Return the [x, y] coordinate for the center point of the cell that contains the specified text.  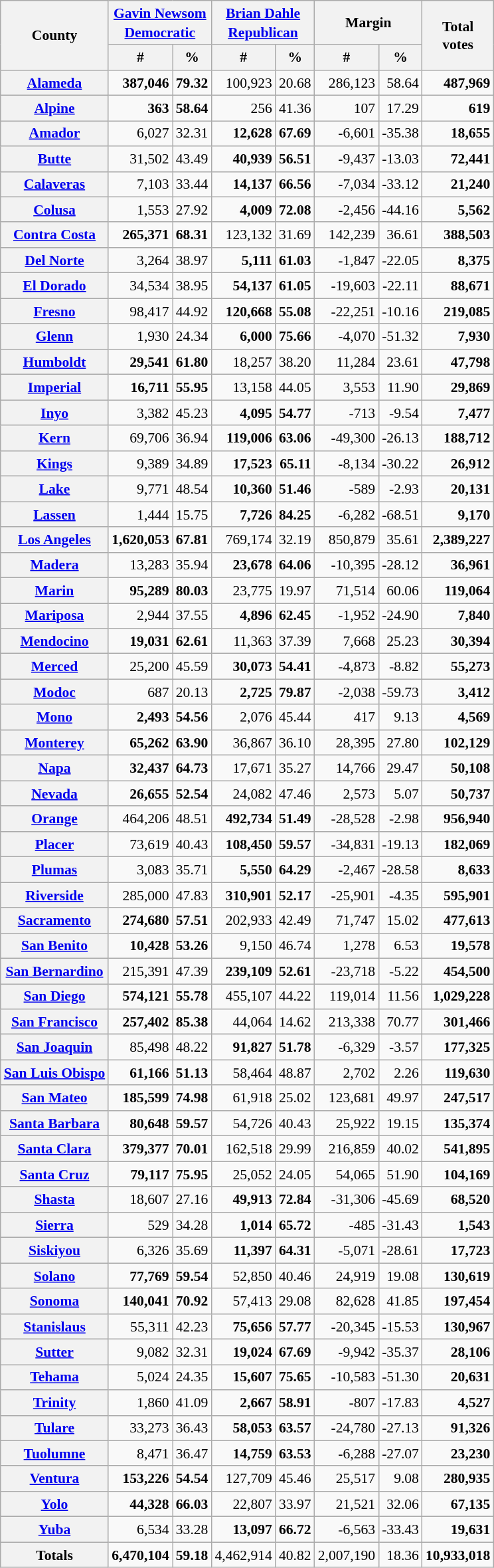
42.23 [193, 1327]
38.97 [193, 260]
55.08 [295, 311]
7,726 [243, 514]
11,284 [347, 362]
54.77 [295, 413]
9,170 [458, 514]
487,969 [458, 83]
19,024 [243, 1352]
San Joaquin [54, 1047]
5.07 [400, 793]
36.10 [295, 743]
52.17 [295, 895]
52.61 [295, 971]
202,933 [243, 920]
956,940 [458, 819]
70.77 [400, 1022]
-6,282 [347, 514]
58.91 [295, 1403]
-5.22 [400, 971]
Mono [54, 718]
Gavin NewsomDemocratic [159, 23]
301,466 [458, 1022]
45.46 [295, 1479]
153,226 [140, 1479]
18,607 [140, 1200]
4,896 [243, 616]
55,311 [140, 1327]
-9.54 [400, 413]
79.32 [193, 83]
54.56 [193, 718]
35.61 [400, 539]
29.47 [400, 768]
91,326 [458, 1428]
55.78 [193, 997]
8,375 [458, 260]
-28,528 [347, 819]
13,097 [243, 1529]
44,328 [140, 1504]
Trinity [54, 1403]
85.38 [193, 1022]
27.92 [193, 210]
70.01 [193, 1149]
54,065 [347, 1174]
San Luis Obispo [54, 1073]
363 [140, 108]
9,082 [140, 1352]
247,517 [458, 1098]
8,471 [140, 1454]
-24.90 [400, 616]
33,273 [140, 1428]
130,967 [458, 1327]
24,919 [347, 1276]
52,850 [243, 1276]
Napa [54, 768]
14.62 [295, 1022]
41.09 [193, 1403]
14,759 [243, 1454]
64.73 [193, 768]
Siskiyou [54, 1250]
-3.57 [400, 1047]
71,514 [347, 591]
-10.16 [400, 311]
Yuba [54, 1529]
61.05 [295, 286]
57.51 [193, 920]
18.36 [400, 1555]
6,027 [140, 134]
-31.43 [400, 1225]
24.34 [193, 337]
-22.11 [400, 286]
51.90 [400, 1174]
4,095 [243, 413]
Shasta [54, 1200]
San Diego [54, 997]
35.71 [193, 870]
107 [347, 108]
Amador [54, 134]
119,014 [347, 997]
Tulare [54, 1428]
28,395 [347, 743]
-51.32 [400, 337]
1,029,228 [458, 997]
454,500 [458, 971]
24.35 [193, 1377]
Solano [54, 1276]
27.80 [400, 743]
46.74 [295, 946]
35.69 [193, 1250]
20.68 [295, 83]
4,462,914 [243, 1555]
47,798 [458, 362]
51.13 [193, 1073]
574,121 [140, 997]
-19,603 [347, 286]
7,103 [140, 184]
65,262 [140, 743]
Monterey [54, 743]
-28.61 [400, 1250]
47.46 [295, 793]
119,006 [243, 438]
62.45 [295, 616]
55.95 [193, 387]
-30.22 [400, 464]
48.22 [193, 1047]
75,656 [243, 1327]
Tuolumne [54, 1454]
310,901 [243, 895]
Santa Cruz [54, 1174]
79,117 [140, 1174]
80.03 [193, 591]
66.56 [295, 184]
2,389,227 [458, 539]
72,441 [458, 159]
-2,456 [347, 210]
62.61 [193, 641]
104,169 [458, 1174]
6,534 [140, 1529]
-9,942 [347, 1352]
64.29 [295, 870]
-19.13 [400, 844]
541,895 [458, 1149]
19,031 [140, 641]
216,859 [347, 1149]
Riverside [54, 895]
17,523 [243, 464]
80,648 [140, 1124]
57.77 [295, 1327]
-713 [347, 413]
387,046 [140, 83]
-15.53 [400, 1327]
Kings [54, 464]
Alameda [54, 83]
34.28 [193, 1225]
7,840 [458, 616]
26,655 [140, 793]
3,382 [140, 413]
-10,395 [347, 565]
3,412 [458, 692]
7,477 [458, 413]
19,631 [458, 1529]
25,052 [243, 1174]
177,325 [458, 1047]
6.53 [400, 946]
27.16 [193, 1200]
2,007,190 [347, 1555]
Fresno [54, 311]
69,706 [140, 438]
24.05 [295, 1174]
98,417 [140, 311]
102,129 [458, 743]
23,775 [243, 591]
25,922 [347, 1124]
36.61 [400, 235]
25.02 [295, 1098]
23,230 [458, 1454]
61,918 [243, 1098]
162,518 [243, 1149]
54.41 [295, 666]
74.98 [193, 1098]
188,712 [458, 438]
477,613 [458, 920]
48.51 [193, 819]
100,923 [243, 83]
-4,873 [347, 666]
Sierra [54, 1225]
53.26 [193, 946]
-6,329 [347, 1047]
687 [140, 692]
37.39 [295, 641]
-13.03 [400, 159]
286,123 [347, 83]
San Benito [54, 946]
29,541 [140, 362]
36.43 [193, 1428]
45.59 [193, 666]
Imperial [54, 387]
Totalvotes [458, 35]
9.13 [400, 718]
50,737 [458, 793]
-6,601 [347, 134]
79.87 [295, 692]
37.55 [193, 616]
36.94 [193, 438]
142,239 [347, 235]
35.94 [193, 565]
-22.05 [400, 260]
San Francisco [54, 1022]
8,633 [458, 870]
130,619 [458, 1276]
455,107 [243, 997]
Brian DahleRepublican [263, 23]
58,464 [243, 1073]
Madera [54, 565]
13,283 [140, 565]
Tehama [54, 1377]
47.83 [193, 895]
61.03 [295, 260]
Lassen [54, 514]
23,678 [243, 565]
21,240 [458, 184]
-24,780 [347, 1428]
Plumas [54, 870]
Calaveras [54, 184]
38.20 [295, 362]
-1,952 [347, 616]
14,137 [243, 184]
7,668 [347, 641]
-807 [347, 1403]
42.49 [295, 920]
492,734 [243, 819]
-33.43 [400, 1529]
1,553 [140, 210]
15.02 [400, 920]
-28.12 [400, 565]
-2,038 [347, 692]
73,619 [140, 844]
25.23 [400, 641]
213,338 [347, 1022]
66.03 [193, 1504]
-26.13 [400, 438]
-6,563 [347, 1529]
219,085 [458, 311]
36.47 [193, 1454]
-2.93 [400, 489]
-23,718 [347, 971]
11.90 [400, 387]
32.06 [400, 1504]
43.49 [193, 159]
18,655 [458, 134]
280,935 [458, 1479]
-49,300 [347, 438]
Sonoma [54, 1301]
-27.13 [400, 1428]
-35.37 [400, 1352]
123,132 [243, 235]
123,681 [347, 1098]
6,470,104 [140, 1555]
82,628 [347, 1301]
11,363 [243, 641]
El Dorado [54, 286]
16,711 [140, 387]
44,064 [243, 1022]
-33.12 [400, 184]
63.53 [295, 1454]
-20,345 [347, 1327]
19.97 [295, 591]
44.05 [295, 387]
63.57 [295, 1428]
41.85 [400, 1301]
Del Norte [54, 260]
Yolo [54, 1504]
5,550 [243, 870]
57,413 [243, 1301]
Orange [54, 819]
95,289 [140, 591]
Merced [54, 666]
54,137 [243, 286]
48.87 [295, 1073]
Contra Costa [54, 235]
619 [458, 108]
40,939 [243, 159]
2,725 [243, 692]
25,200 [140, 666]
84.25 [295, 514]
40.02 [400, 1149]
38.95 [193, 286]
6,000 [243, 337]
11.56 [400, 997]
44.92 [193, 311]
197,454 [458, 1301]
64.31 [295, 1250]
65.11 [295, 464]
60.06 [400, 591]
1,860 [140, 1403]
Santa Barbara [54, 1124]
Butte [54, 159]
215,391 [140, 971]
9,771 [140, 489]
72.08 [295, 210]
36,961 [458, 565]
464,206 [140, 819]
22,807 [243, 1504]
Los Angeles [54, 539]
15.75 [193, 514]
6,326 [140, 1250]
1,543 [458, 1225]
-7,034 [347, 184]
30,394 [458, 641]
67,135 [458, 1504]
25,517 [347, 1479]
3,264 [140, 260]
182,069 [458, 844]
Stanislaus [54, 1327]
135,374 [458, 1124]
-45.69 [400, 1200]
5,024 [140, 1377]
61.80 [193, 362]
285,000 [140, 895]
66.72 [295, 1529]
4,569 [458, 718]
63.90 [193, 743]
19,578 [458, 946]
Lake [54, 489]
Sacramento [54, 920]
-589 [347, 489]
-5,071 [347, 1250]
32.19 [295, 539]
2,702 [347, 1073]
257,402 [140, 1022]
379,377 [140, 1149]
Glenn [54, 337]
33.44 [193, 184]
20,631 [458, 1377]
15,607 [243, 1377]
51.46 [295, 489]
58,053 [243, 1428]
-10,583 [347, 1377]
1,620,053 [140, 539]
17.29 [400, 108]
11,397 [243, 1250]
265,371 [140, 235]
68.31 [193, 235]
239,109 [243, 971]
52.54 [193, 793]
119,064 [458, 591]
-34,831 [347, 844]
2,944 [140, 616]
Santa Clara [54, 1149]
-27.07 [400, 1454]
9,389 [140, 464]
Totals [54, 1555]
32,437 [140, 768]
108,450 [243, 844]
-8,134 [347, 464]
19.08 [400, 1276]
65.72 [295, 1225]
36,867 [243, 743]
185,599 [140, 1098]
14,766 [347, 768]
-35.38 [400, 134]
88,671 [458, 286]
10,428 [140, 946]
1,278 [347, 946]
9,150 [243, 946]
119,630 [458, 1073]
San Bernardino [54, 971]
17,671 [243, 768]
-44.16 [400, 210]
35.27 [295, 768]
Mendocino [54, 641]
120,668 [243, 311]
529 [140, 1225]
49,913 [243, 1200]
31.69 [295, 235]
2,667 [243, 1403]
67.81 [193, 539]
4,009 [243, 210]
-59.73 [400, 692]
-31,306 [347, 1200]
54.54 [193, 1479]
Mariposa [54, 616]
77,769 [140, 1276]
28,106 [458, 1352]
5,111 [243, 260]
12,628 [243, 134]
County [54, 35]
47.39 [193, 971]
51.49 [295, 819]
75.66 [295, 337]
769,174 [243, 539]
1,930 [140, 337]
85,498 [140, 1047]
44.22 [295, 997]
-28.58 [400, 870]
-1,847 [347, 260]
7,930 [458, 337]
-2.98 [400, 819]
68,520 [458, 1200]
2,493 [140, 718]
56.51 [295, 159]
2,573 [347, 793]
-68.51 [400, 514]
29.08 [295, 1301]
49.97 [400, 1098]
24,082 [243, 793]
-6,288 [347, 1454]
-4,070 [347, 337]
1,014 [243, 1225]
Kern [54, 438]
-9,437 [347, 159]
40.82 [295, 1555]
850,879 [347, 539]
-25,901 [347, 895]
-2,467 [347, 870]
Sutter [54, 1352]
Colusa [54, 210]
30,073 [243, 666]
2,076 [243, 718]
595,901 [458, 895]
Humboldt [54, 362]
-485 [347, 1225]
-4.35 [400, 895]
34.89 [193, 464]
127,709 [243, 1479]
19.15 [400, 1124]
1,444 [140, 514]
63.06 [295, 438]
-17.83 [400, 1403]
33.97 [295, 1504]
75.95 [193, 1174]
20.13 [193, 692]
29,869 [458, 387]
45.23 [193, 413]
21,521 [347, 1504]
13,158 [243, 387]
20,131 [458, 489]
26,912 [458, 464]
417 [347, 718]
41.36 [295, 108]
33.28 [193, 1529]
75.65 [295, 1377]
51.78 [295, 1047]
Margin [369, 23]
59.54 [193, 1276]
10,933,018 [458, 1555]
71,747 [347, 920]
San Mateo [54, 1098]
29.99 [295, 1149]
48.54 [193, 489]
388,503 [458, 235]
31,502 [140, 159]
9.08 [400, 1479]
Nevada [54, 793]
2.26 [400, 1073]
5,562 [458, 210]
-51.30 [400, 1377]
54,726 [243, 1124]
140,041 [140, 1301]
17,723 [458, 1250]
64.06 [295, 565]
10,360 [243, 489]
61,166 [140, 1073]
59.18 [193, 1555]
-22,251 [347, 311]
40.46 [295, 1276]
Modoc [54, 692]
Inyo [54, 413]
70.92 [193, 1301]
Marin [54, 591]
274,680 [140, 920]
45.44 [295, 718]
3,083 [140, 870]
34,534 [140, 286]
23.61 [400, 362]
-8.82 [400, 666]
Ventura [54, 1479]
91,827 [243, 1047]
72.84 [295, 1200]
55,273 [458, 666]
256 [243, 108]
4,527 [458, 1403]
3,553 [347, 387]
Placer [54, 844]
18,257 [243, 362]
50,108 [458, 768]
Alpine [54, 108]
